Search for the cell housing the specified text and yield its (X, Y) center coordinate. 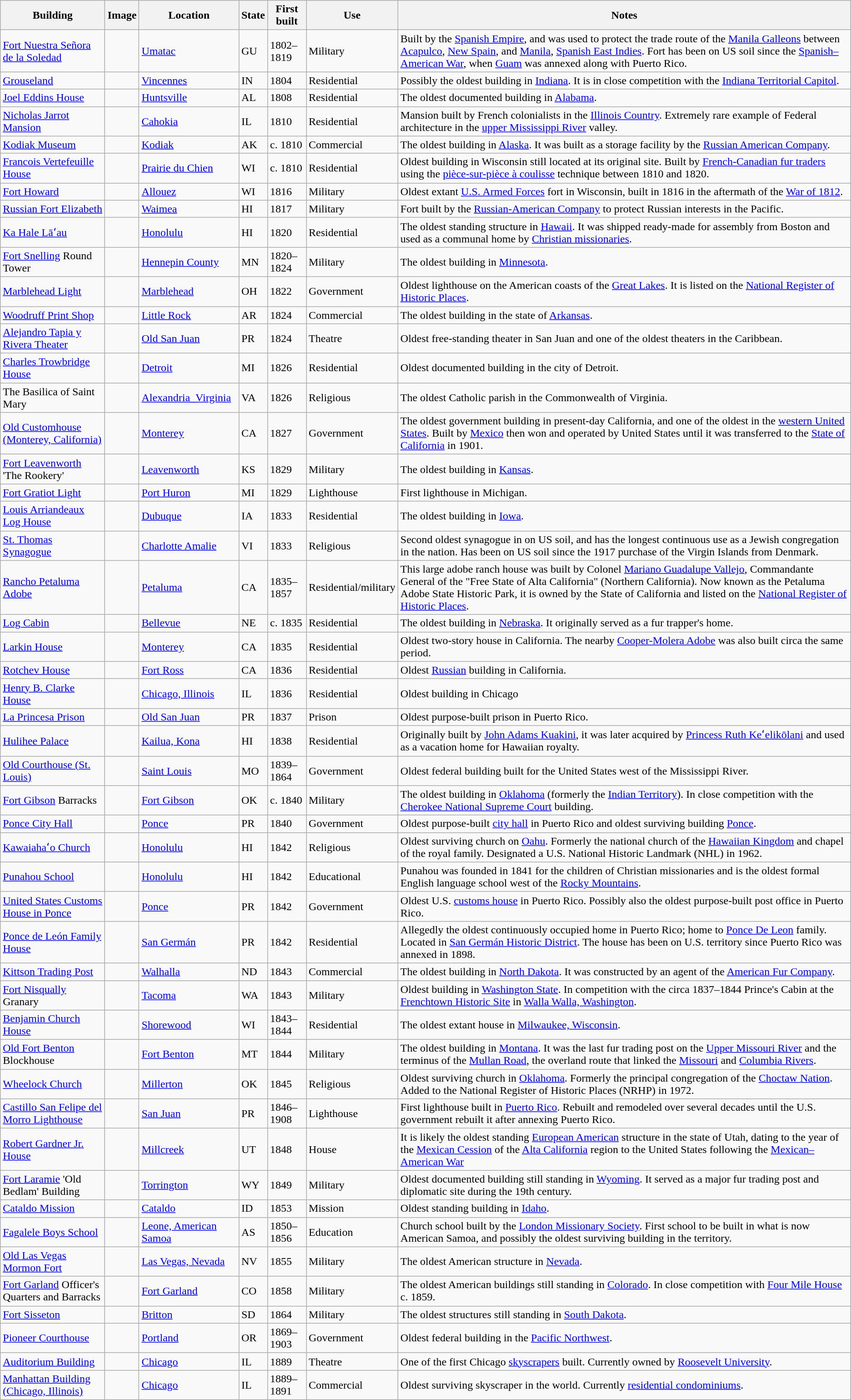
The oldest American buildings still standing in Colorado. In close competition with Four Mile House c. 1859. (624, 1291)
Louis Arriandeaux Log House (53, 516)
1869–1903 (286, 1338)
Oldest federal building in the Pacific Northwest. (624, 1338)
Kodiak Museum (53, 145)
House (352, 1149)
Fort Howard (53, 191)
Millcreek (189, 1149)
The oldest building in North Dakota. It was constructed by an agent of the American Fur Company. (624, 972)
GU (253, 51)
The oldest extant house in Milwaukee, Wisconsin. (624, 1025)
Fort Garland (189, 1291)
Oldest documented building still standing in Wyoming. It served as a major fur trading post and diplomatic site during the 19th century. (624, 1185)
WA (253, 995)
UT (253, 1149)
The Basilica of Saint Mary (53, 398)
Manhattan Building (Chicago, Illinois) (53, 1385)
OH (253, 291)
Pioneer Courthouse (53, 1338)
Umatac (189, 51)
Little Rock (189, 315)
Mission (352, 1209)
La Princesa Prison (53, 717)
Wheelock Church (53, 1084)
Shorewood (189, 1025)
First lighthouse built in Puerto Rico. Rebuilt and remodeled over several decades until the U.S. government rebuilt it after annexing Puerto Rico. (624, 1113)
1848 (286, 1149)
Joel Eddins House (53, 98)
Rancho Petaluma Adobe (53, 588)
Charles Trowbridge House (53, 368)
NE (253, 623)
Alexandria_Virginia (189, 398)
Woodruff Print Shop (53, 315)
Education (352, 1232)
Henry B. Clarke House (53, 693)
Oldest building in Chicago (624, 693)
Fort Benton (189, 1054)
Port Huron (189, 493)
KS (253, 469)
Allouez (189, 191)
1846–1908 (286, 1113)
The oldest building in Kansas. (624, 469)
Oldest extant U.S. Armed Forces fort in Wisconsin, built in 1816 in the aftermath of the War of 1812. (624, 191)
Bellevue (189, 623)
Auditorium Building (53, 1361)
One of the first Chicago skyscrapers built. Currently owned by Roosevelt University. (624, 1361)
The oldest Catholic parish in the Commonwealth of Virginia. (624, 398)
Residential/military (352, 588)
MN (253, 262)
Kittson Trading Post (53, 972)
1840 (286, 824)
c. 1835 (286, 623)
Alejandro Tapia y Rivera Theater (53, 338)
AL (253, 98)
Old Fort Benton Blockhouse (53, 1054)
Fort built by the Russian-American Company to protect Russian interests in the Pacific. (624, 209)
Rotchev House (53, 670)
First lighthouse in Michigan. (624, 493)
Fort Gibson (189, 801)
Huntsville (189, 98)
Fort Ross (189, 670)
Dubuque (189, 516)
Punahou School (53, 877)
1889 (286, 1361)
OR (253, 1338)
Oldest surviving skyscraper in the world. Currently residential condominiums. (624, 1385)
Chicago, Illinois (189, 693)
1808 (286, 98)
The oldest building in Iowa. (624, 516)
Saint Louis (189, 771)
Old Courthouse (St. Louis) (53, 771)
Possibly the oldest building in Indiana. It is in close competition with the Indiana Territorial Capitol. (624, 81)
1858 (286, 1291)
Fort Snelling Round Tower (53, 262)
Oldest purpose-built city hall in Puerto Rico and oldest surviving building Ponce. (624, 824)
Fort Gratiot Light (53, 493)
IA (253, 516)
1822 (286, 291)
Punahou was founded in 1841 for the children of Christian missionaries and is the oldest formal English language school west of the Rocky Mountains. (624, 877)
1816 (286, 191)
The oldest standing structure in Hawaii. It was shipped ready-made for assembly from Boston and used as a communal home by Christian missionaries. (624, 232)
AK (253, 145)
Fort Laramie 'Old Bedlam' Building (53, 1185)
Notes (624, 15)
Cataldo Mission (53, 1209)
VA (253, 398)
Kodiak (189, 145)
Leavenworth (189, 469)
Waimea (189, 209)
The oldest building in Minnesota. (624, 262)
Marblehead Light (53, 291)
1837 (286, 717)
The oldest building in Alaska. It was built as a storage facility by the Russian American Company. (624, 145)
San Juan (189, 1113)
Cataldo (189, 1209)
1802–1819 (286, 51)
Old Las Vegas Mormon Fort (53, 1262)
First built (286, 15)
Millerton (189, 1084)
Location (189, 15)
WY (253, 1185)
CO (253, 1291)
VI (253, 546)
Prison (352, 717)
Hulihee Palace (53, 740)
San Germán (189, 942)
Oldest U.S. customs house in Puerto Rico. Possibly also the oldest purpose-built post office in Puerto Rico. (624, 906)
Walhalla (189, 972)
IN (253, 81)
MT (253, 1054)
Oldest purpose-built prison in Puerto Rico. (624, 717)
ND (253, 972)
Nicholas Jarrot Mansion (53, 121)
1820 (286, 232)
Fort Leavenworth 'The Rookery' (53, 469)
1838 (286, 740)
1817 (286, 209)
AS (253, 1232)
1827 (286, 433)
Portland (189, 1338)
Oldest standing building in Idaho. (624, 1209)
1835 (286, 647)
Oldest documented building in the city of Detroit. (624, 368)
Petaluma (189, 588)
The oldest structures still standing in South Dakota. (624, 1314)
Kawaiahaʻo Church (53, 847)
Britton (189, 1314)
1839–1864 (286, 771)
Oldest two-story house in California. The nearby Cooper-Molera Adobe was also built circa the same period. (624, 647)
The oldest documented building in Alabama. (624, 98)
1820–1824 (286, 262)
Originally built by John Adams Kuakini, it was later acquired by Princess Ruth Keʻelikōlani and used as a vacation home for Hawaiian royalty. (624, 740)
1864 (286, 1314)
Prairie du Chien (189, 168)
Oldest lighthouse on the American coasts of the Great Lakes. It is listed on the National Register of Historic Places. (624, 291)
1835–1857 (286, 588)
MO (253, 771)
1810 (286, 121)
Fort Nuestra Señora de la Soledad (53, 51)
Larkin House (53, 647)
c. 1840 (286, 801)
State (253, 15)
Castillo San Felipe del Morro Lighthouse (53, 1113)
Building (53, 15)
St. Thomas Synagogue (53, 546)
The oldest building in Nebraska. It originally served as a fur trapper's home. (624, 623)
Mansion built by French colonialists in the Illinois Country. Extremely rare example of Federal architecture in the upper Mississippi River valley. (624, 121)
Image (122, 15)
Kailua, Kona (189, 740)
The oldest American structure in Nevada. (624, 1262)
Charlotte Amalie (189, 546)
1804 (286, 81)
Francois Vertefeuille House (53, 168)
Robert Gardner Jr. House (53, 1149)
1844 (286, 1054)
1889–1891 (286, 1385)
Oldest federal building built for the United States west of the Mississippi River. (624, 771)
Detroit (189, 368)
Oldest Russian building in California. (624, 670)
1855 (286, 1262)
Fagalele Boys School (53, 1232)
Tacoma (189, 995)
1853 (286, 1209)
Marblehead (189, 291)
1849 (286, 1185)
Old Customhouse (Monterey, California) (53, 433)
1843–1844 (286, 1025)
Use (352, 15)
AR (253, 315)
Fort Garland Officer's Quarters and Barracks (53, 1291)
Educational (352, 877)
Fort Sisseton (53, 1314)
Torrington (189, 1185)
Ponce de León Family House (53, 942)
Las Vegas, Nevada (189, 1262)
ID (253, 1209)
The oldest building in Oklahoma (formerly the Indian Territory). In close competition with the Cherokee National Supreme Court building. (624, 801)
Fort Nisqually Granary (53, 995)
NV (253, 1262)
United States Customs House in Ponce (53, 906)
Leone, American Samoa (189, 1232)
Log Cabin (53, 623)
1850–1856 (286, 1232)
Cahokia (189, 121)
Vincennes (189, 81)
Ponce City Hall (53, 824)
Ka Hale Lāʻau (53, 232)
SD (253, 1314)
Russian Fort Elizabeth (53, 209)
Hennepin County (189, 262)
Benjamin Church House (53, 1025)
The oldest building in the state of Arkansas. (624, 315)
Grouseland (53, 81)
Fort Gibson Barracks (53, 801)
1845 (286, 1084)
Oldest free-standing theater in San Juan and one of the oldest theaters in the Caribbean. (624, 338)
